Determine the [X, Y] coordinate at the center of the cell enclosing the given text.  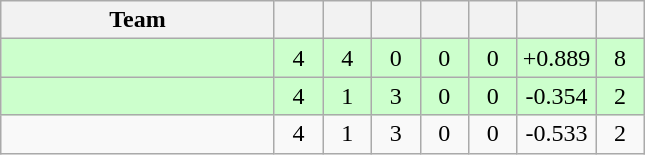
-0.354 [556, 96]
-0.533 [556, 134]
8 [620, 58]
+0.889 [556, 58]
Team [138, 20]
